Pinpoint the cell where the given text exists, returning its [x, y] midpoint coordinate. 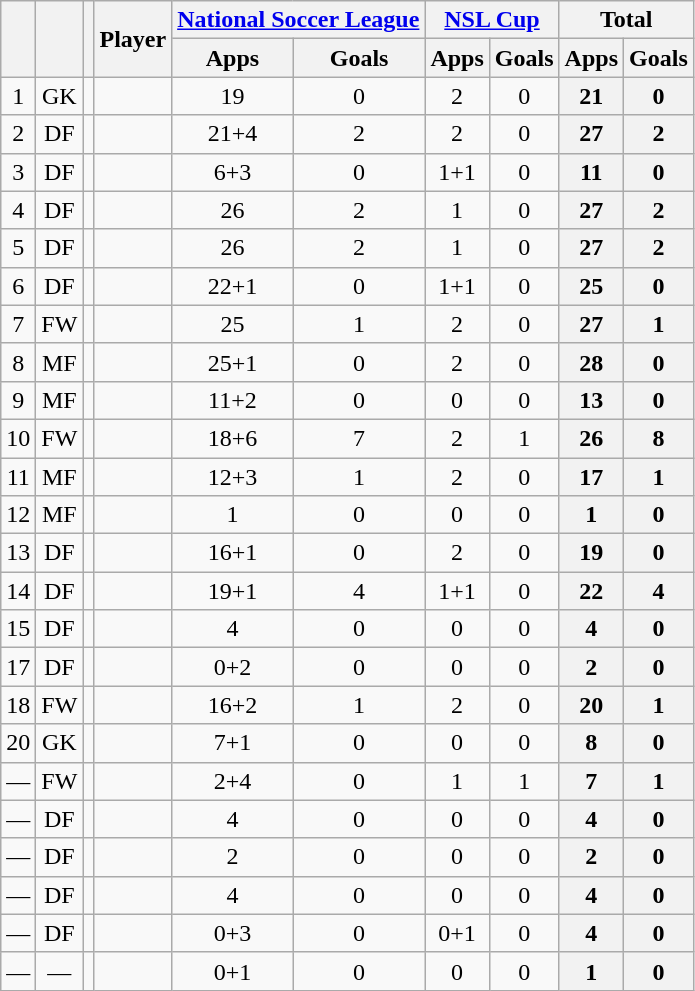
11+2 [233, 400]
2+4 [233, 781]
21+4 [233, 134]
Total [626, 20]
22+1 [233, 286]
14 [18, 591]
18 [18, 705]
22 [591, 591]
7+1 [233, 743]
0+2 [233, 667]
12 [18, 515]
19+1 [233, 591]
6+3 [233, 172]
9 [18, 400]
0+3 [233, 933]
Player [133, 39]
5 [18, 248]
25+1 [233, 362]
16+1 [233, 553]
NSL Cup [492, 20]
12+3 [233, 477]
6 [18, 286]
16+2 [233, 705]
15 [18, 629]
18+6 [233, 438]
21 [591, 96]
3 [18, 172]
28 [591, 362]
National Soccer League [298, 20]
10 [18, 438]
